Provide the [x, y] coordinate of the cell's center where the given text is located.  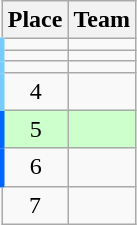
6 [35, 167]
5 [35, 129]
Team [102, 20]
7 [35, 205]
Place [35, 20]
4 [35, 91]
